Return the [x, y] coordinate for the center point of the cell that contains the specified text.  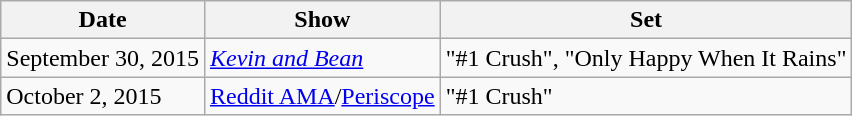
Date [103, 20]
Reddit AMA/Periscope [322, 96]
Show [322, 20]
October 2, 2015 [103, 96]
September 30, 2015 [103, 58]
"#1 Crush" [646, 96]
Kevin and Bean [322, 58]
"#1 Crush", "Only Happy When It Rains" [646, 58]
Set [646, 20]
